Find where the given text appears and provide that cell's center as [x, y] coordinate. 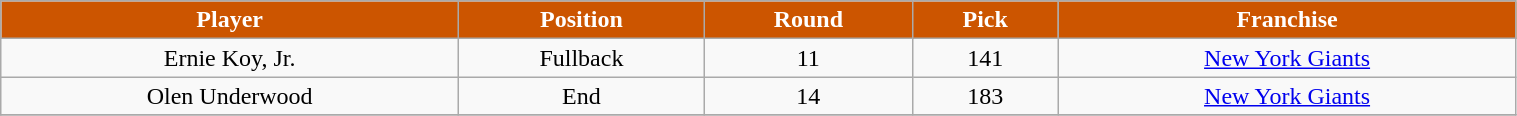
Ernie Koy, Jr. [230, 58]
Player [230, 20]
Position [582, 20]
End [582, 96]
Franchise [1287, 20]
Round [808, 20]
14 [808, 96]
Fullback [582, 58]
11 [808, 58]
Pick [985, 20]
183 [985, 96]
Olen Underwood [230, 96]
141 [985, 58]
